Output the (x, y) coordinate of the center of the cell containing the given text.  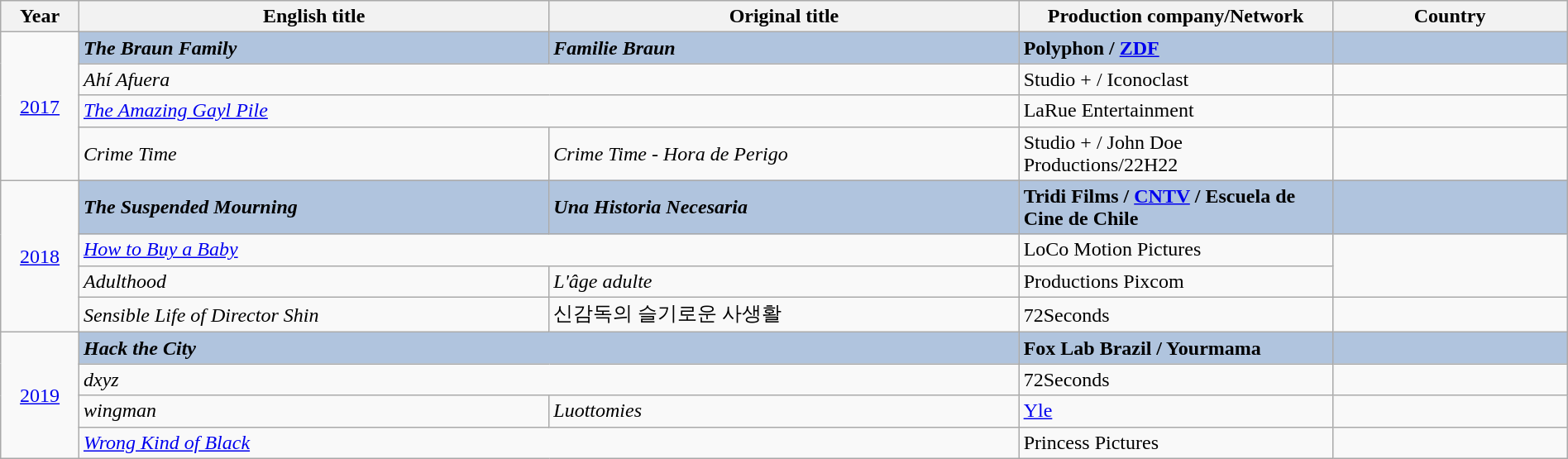
Wrong Kind of Black (549, 442)
Yle (1176, 411)
2019 (40, 395)
2018 (40, 256)
Crime Time (313, 154)
Princess Pictures (1176, 442)
LaRue Entertainment (1176, 111)
How to Buy a Baby (549, 250)
Luottomies (784, 411)
Productions Pixcom (1176, 281)
Polyphon / ZDF (1176, 48)
Adulthood (313, 281)
LoCo Motion Pictures (1176, 250)
L'âge adulte (784, 281)
Country (1450, 17)
Original title (784, 17)
Studio + / Iconoclast (1176, 79)
Hack the City (549, 348)
Crime Time - Hora de Perigo (784, 154)
English title (313, 17)
Familie Braun (784, 48)
Studio + / John Doe Productions/22H22 (1176, 154)
dxyz (549, 380)
Year (40, 17)
2017 (40, 106)
Fox Lab Brazil / Yourmama (1176, 348)
신감독의 슬기로운 사생활 (784, 314)
The Suspended Mourning (313, 207)
Una Historia Necesaria (784, 207)
Production company/Network (1176, 17)
Ahí Afuera (549, 79)
Sensible Life of Director Shin (313, 314)
Tridi Films / CNTV / Escuela de Cine de Chile (1176, 207)
wingman (313, 411)
The Braun Family (313, 48)
The Amazing Gayl Pile (549, 111)
